Identify which cell holds the provided text, then report its [X, Y] central coordinate. 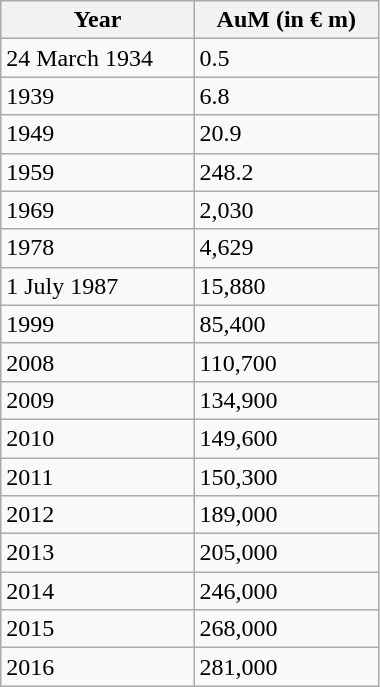
189,000 [286, 515]
24 March 1934 [98, 58]
20.9 [286, 134]
1949 [98, 134]
6.8 [286, 96]
AuM (in € m) [286, 20]
205,000 [286, 553]
2014 [98, 591]
2013 [98, 553]
1999 [98, 324]
268,000 [286, 629]
2015 [98, 629]
149,600 [286, 438]
2012 [98, 515]
150,300 [286, 477]
248.2 [286, 172]
1969 [98, 210]
281,000 [286, 667]
134,900 [286, 400]
2,030 [286, 210]
110,700 [286, 362]
85,400 [286, 324]
1 July 1987 [98, 286]
2008 [98, 362]
2011 [98, 477]
15,880 [286, 286]
2010 [98, 438]
4,629 [286, 248]
246,000 [286, 591]
2016 [98, 667]
Year [98, 20]
2009 [98, 400]
0.5 [286, 58]
1978 [98, 248]
1939 [98, 96]
1959 [98, 172]
